Extract the [x, y] coordinate from the center of the cell holding the provided text.  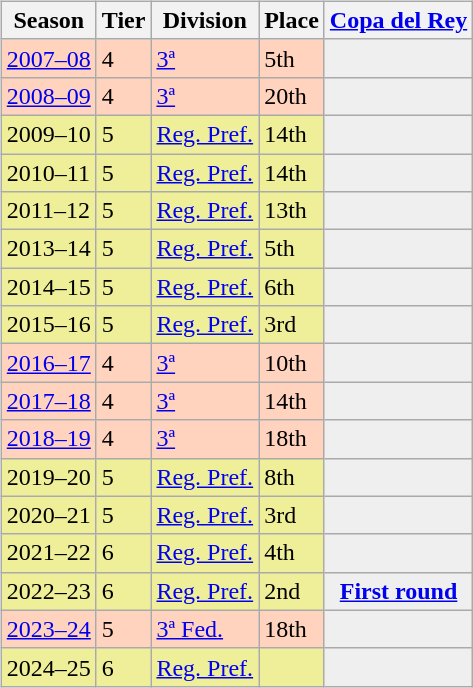
2022–23 [48, 591]
6th [292, 287]
2016–17 [48, 363]
2017–18 [48, 401]
2007–08 [48, 58]
13th [292, 211]
Place [292, 20]
2008–09 [48, 96]
3ª Fed. [205, 629]
4th [292, 553]
2014–15 [48, 287]
2009–10 [48, 134]
2013–14 [48, 249]
First round [398, 591]
Copa del Rey [398, 20]
2021–22 [48, 553]
2015–16 [48, 325]
8th [292, 477]
Division [205, 20]
2010–11 [48, 173]
2019–20 [48, 477]
Tier [124, 20]
20th [292, 96]
2024–25 [48, 667]
2nd [292, 591]
10th [292, 363]
2011–12 [48, 211]
2023–24 [48, 629]
2018–19 [48, 439]
Season [48, 20]
2020–21 [48, 515]
